Find where the given text appears and provide that cell's center as (X, Y) coordinate. 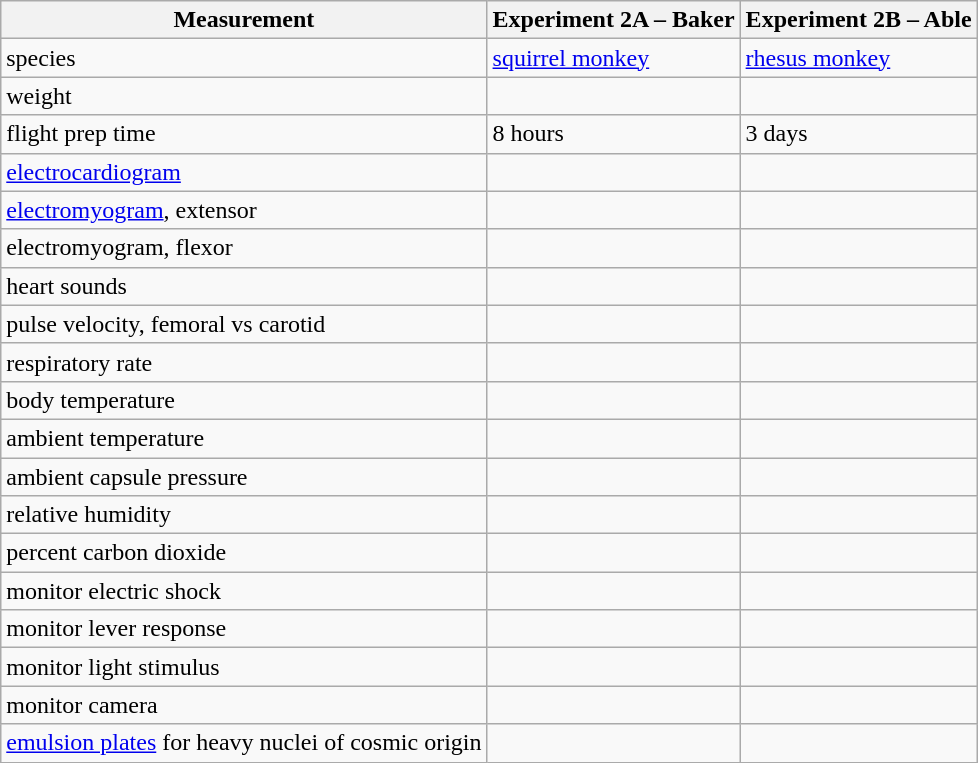
flight prep time (244, 134)
squirrel monkey (614, 58)
emulsion plates for heavy nuclei of cosmic origin (244, 743)
body temperature (244, 400)
species (244, 58)
Experiment 2A – Baker (614, 20)
heart sounds (244, 286)
weight (244, 96)
relative humidity (244, 515)
electromyogram, extensor (244, 210)
electrocardiogram (244, 172)
monitor camera (244, 705)
monitor electric shock (244, 591)
Measurement (244, 20)
electromyogram, flexor (244, 248)
ambient capsule pressure (244, 477)
Experiment 2B – Able (858, 20)
monitor lever response (244, 629)
8 hours (614, 134)
percent carbon dioxide (244, 553)
rhesus monkey (858, 58)
respiratory rate (244, 362)
pulse velocity, femoral vs carotid (244, 324)
monitor light stimulus (244, 667)
3 days (858, 134)
ambient temperature (244, 438)
